Find where the given text appears and provide that cell's center as [x, y] coordinate. 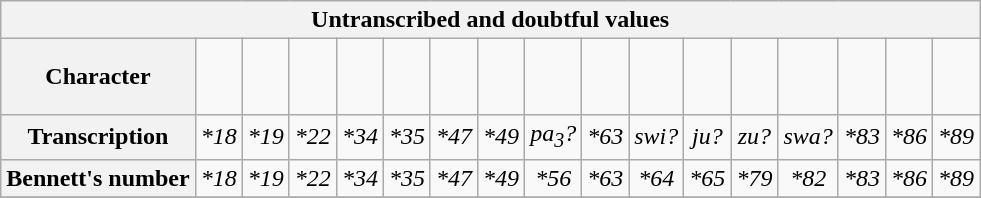
Character [98, 77]
pa3? [554, 137]
*79 [754, 178]
*64 [656, 178]
*56 [554, 178]
swa? [808, 137]
swi? [656, 137]
*65 [708, 178]
*82 [808, 178]
Transcription [98, 137]
Bennett's number [98, 178]
zu? [754, 137]
ju? [708, 137]
Untranscribed and doubtful values [490, 20]
